Return (X, Y) of the center of cell containing provided text 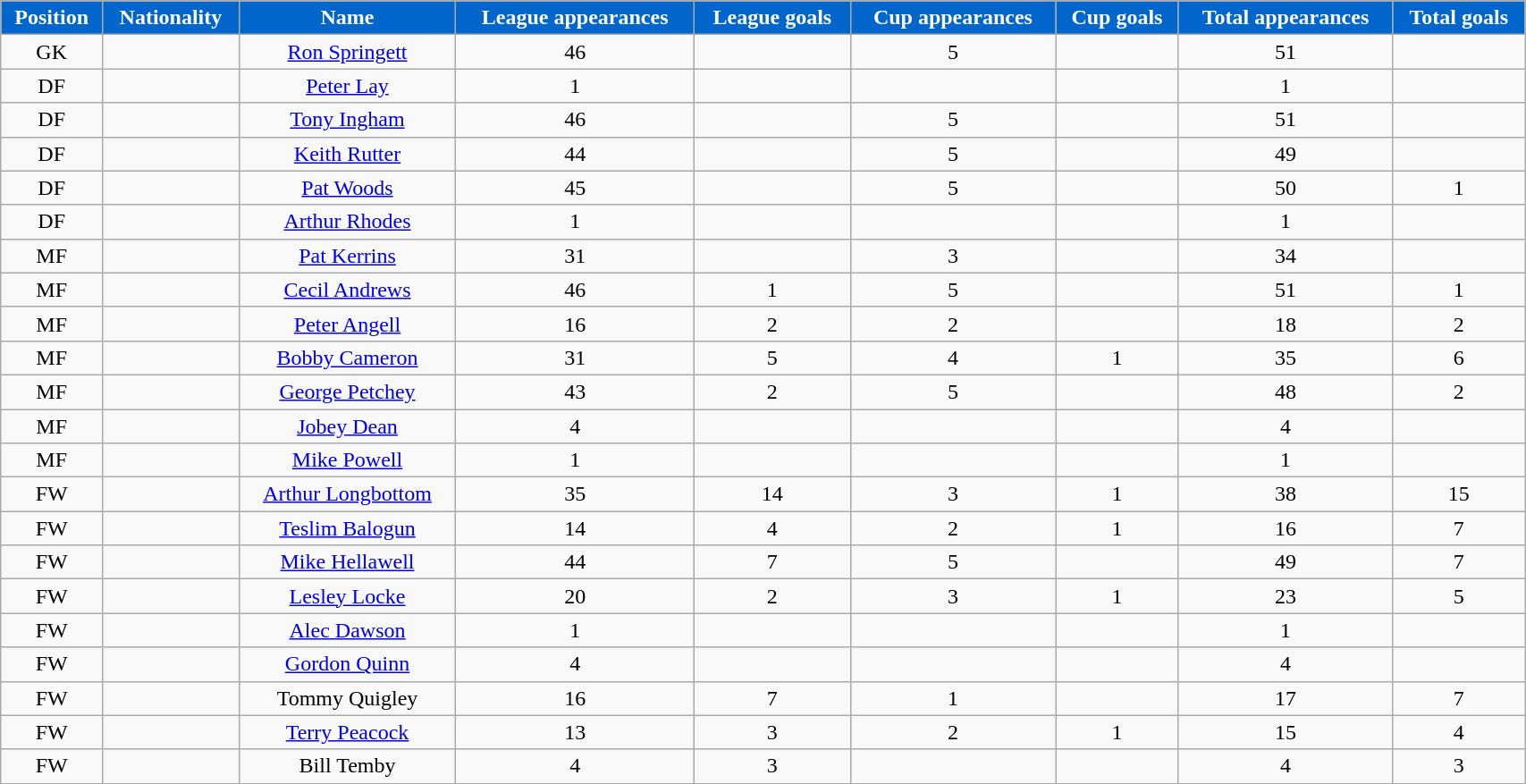
Peter Angell (347, 324)
6 (1459, 358)
Bobby Cameron (347, 358)
Pat Kerrins (347, 256)
50 (1286, 188)
Tommy Quigley (347, 698)
Alec Dawson (347, 630)
Pat Woods (347, 188)
League goals (772, 18)
Cup appearances (953, 18)
GK (52, 52)
17 (1286, 698)
Jobey Dean (347, 426)
Cecil Andrews (347, 290)
20 (576, 596)
George Petchey (347, 392)
Gordon Quinn (347, 664)
Name (347, 18)
45 (576, 188)
Terry Peacock (347, 732)
13 (576, 732)
48 (1286, 392)
34 (1286, 256)
Total goals (1459, 18)
Tony Ingham (347, 120)
Position (52, 18)
Lesley Locke (347, 596)
Cup goals (1117, 18)
Arthur Longbottom (347, 494)
Ron Springett (347, 52)
Peter Lay (347, 86)
Teslim Balogun (347, 528)
18 (1286, 324)
League appearances (576, 18)
43 (576, 392)
Total appearances (1286, 18)
Bill Temby (347, 766)
Mike Powell (347, 460)
Mike Hellawell (347, 562)
38 (1286, 494)
Nationality (172, 18)
Keith Rutter (347, 154)
23 (1286, 596)
Arthur Rhodes (347, 222)
